Identify which cell holds the provided text, then report its [X, Y] central coordinate. 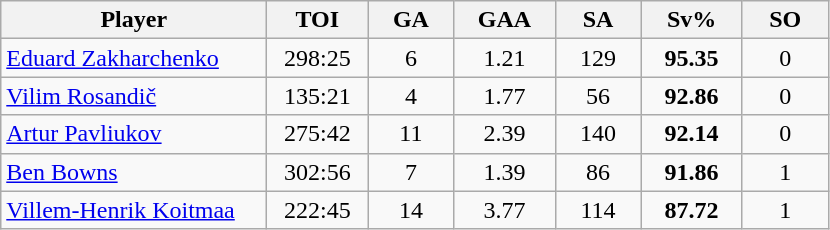
86 [598, 172]
TOI [318, 20]
135:21 [318, 96]
92.86 [692, 96]
4 [411, 96]
298:25 [318, 58]
2.39 [504, 134]
7 [411, 172]
1.77 [504, 96]
Artur Pavliukov [134, 134]
87.72 [692, 210]
GA [411, 20]
6 [411, 58]
222:45 [318, 210]
129 [598, 58]
Ben Bowns [134, 172]
91.86 [692, 172]
Vilim Rosandič [134, 96]
GAA [504, 20]
92.14 [692, 134]
3.77 [504, 210]
11 [411, 134]
14 [411, 210]
1.39 [504, 172]
140 [598, 134]
Sv% [692, 20]
56 [598, 96]
Eduard Zakharchenko [134, 58]
Villem-Henrik Koitmaa [134, 210]
95.35 [692, 58]
SO [785, 20]
Player [134, 20]
SA [598, 20]
114 [598, 210]
1.21 [504, 58]
275:42 [318, 134]
302:56 [318, 172]
